Scan for the cell matching the given text and deliver its [x, y] coordinate at center. 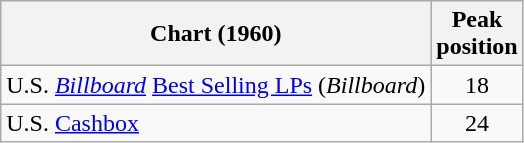
18 [477, 85]
Chart (1960) [216, 34]
Peakposition [477, 34]
U.S. Cashbox [216, 123]
24 [477, 123]
U.S. Billboard Best Selling LPs (Billboard) [216, 85]
